Find where the given text appears and provide that cell's center as (x, y) coordinate. 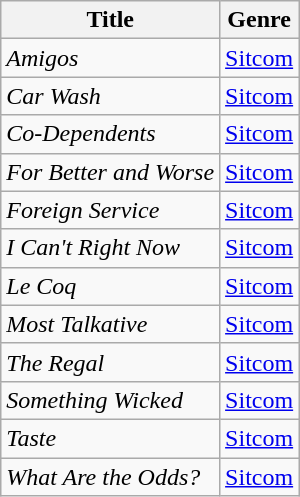
Something Wicked (110, 400)
Genre (260, 20)
Le Coq (110, 286)
Amigos (110, 58)
Car Wash (110, 96)
Title (110, 20)
Foreign Service (110, 210)
Taste (110, 438)
Most Talkative (110, 324)
What Are the Odds? (110, 477)
Co-Dependents (110, 134)
For Better and Worse (110, 172)
I Can't Right Now (110, 248)
The Regal (110, 362)
